From the cell containing the given text, extract its center point as (x, y) coordinate. 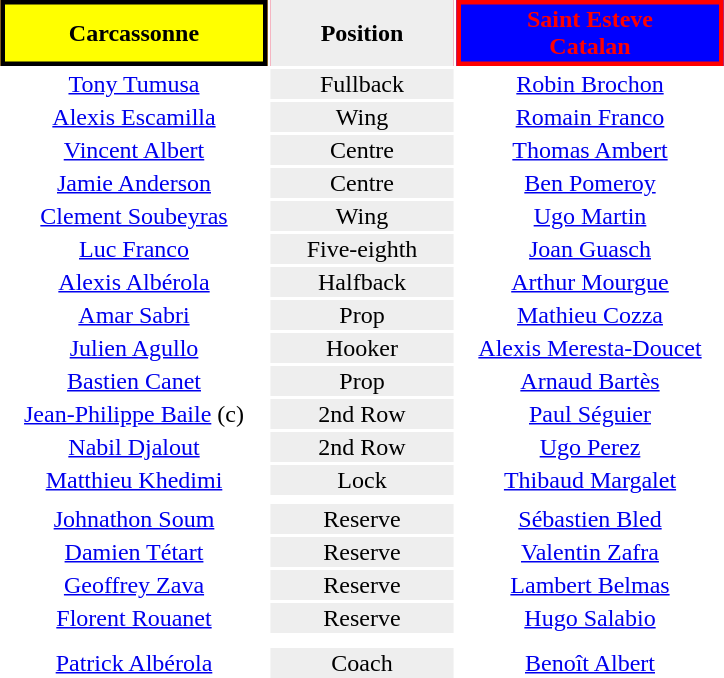
Florent Rouanet (134, 618)
Geoffrey Zava (134, 585)
Alexis Escamilla (134, 117)
Amar Sabri (134, 315)
Thomas Ambert (590, 150)
Thibaud Margalet (590, 480)
Arnaud Bartès (590, 381)
Nabil Djalout (134, 447)
Alexis Meresta-Doucet (590, 348)
Luc Franco (134, 249)
Clement Soubeyras (134, 216)
Tony Tumusa (134, 84)
Saint EsteveCatalan (590, 33)
Ben Pomeroy (590, 183)
Halfback (362, 282)
Position (362, 33)
Arthur Mourgue (590, 282)
Ugo Perez (590, 447)
Lock (362, 480)
Ugo Martin (590, 216)
Sébastien Bled (590, 519)
Hugo Salabio (590, 618)
Patrick Albérola (134, 663)
Vincent Albert (134, 150)
Carcassonne (134, 33)
Coach (362, 663)
Joan Guasch (590, 249)
Valentin Zafra (590, 552)
Damien Tétart (134, 552)
Paul Séguier (590, 414)
Five-eighth (362, 249)
Johnathon Soum (134, 519)
Romain Franco (590, 117)
Jean-Philippe Baile (c) (134, 414)
Benoît Albert (590, 663)
Lambert Belmas (590, 585)
Matthieu Khedimi (134, 480)
Bastien Canet (134, 381)
Julien Agullo (134, 348)
Robin Brochon (590, 84)
Alexis Albérola (134, 282)
Mathieu Cozza (590, 315)
Hooker (362, 348)
Fullback (362, 84)
Jamie Anderson (134, 183)
